Find where the given text appears and provide that cell's center as (X, Y) coordinate. 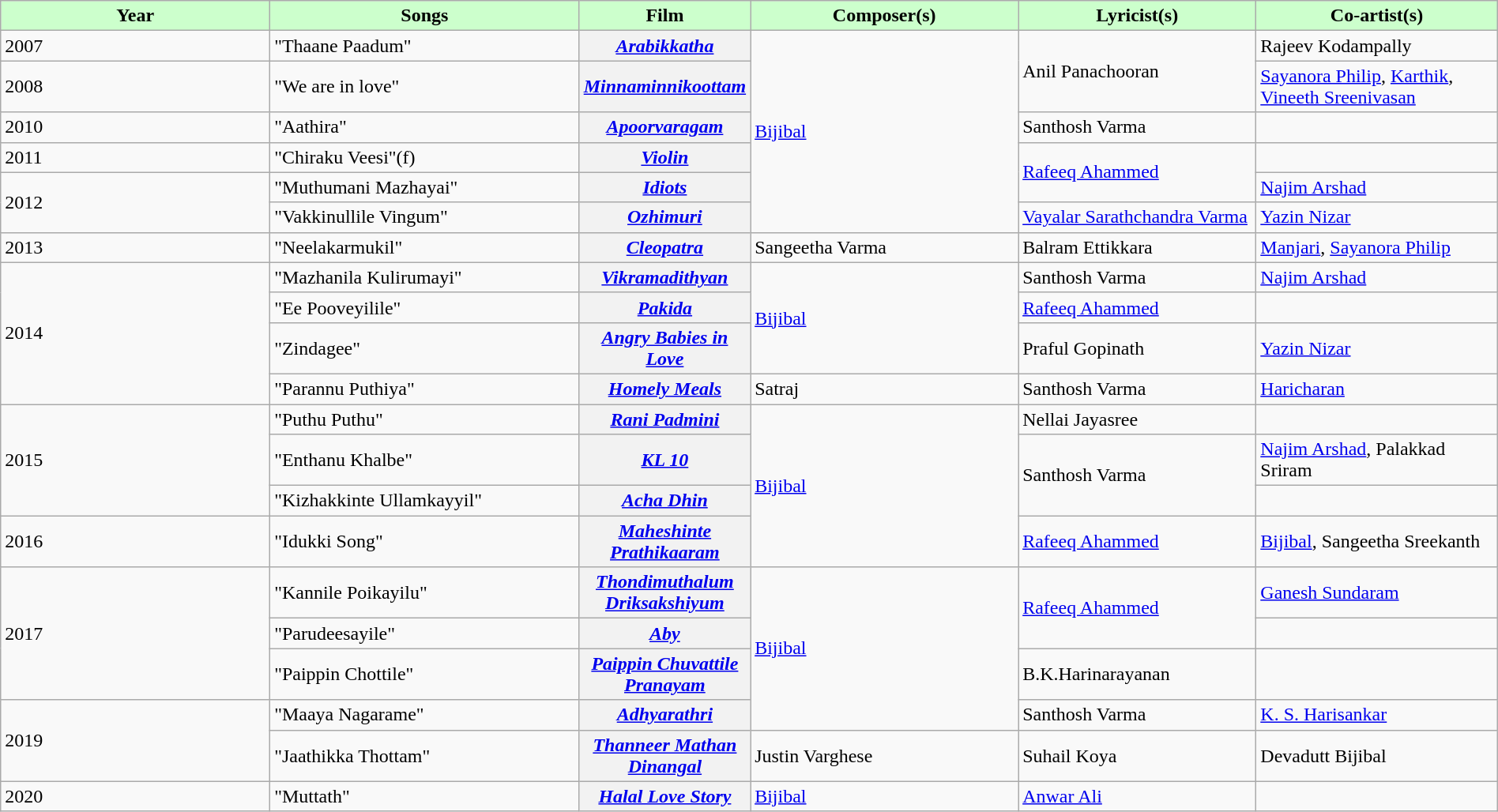
Apoorvaragam (664, 127)
"We are in love" (425, 87)
Aby (664, 633)
2008 (136, 87)
Adhyarathri (664, 715)
"Thaane Paadum" (425, 46)
2010 (136, 127)
2016 (136, 542)
"Aathira" (425, 127)
Violin (664, 157)
"Parudeesayile" (425, 633)
Rajeev Kodampally (1376, 46)
"Idukki Song" (425, 542)
2011 (136, 157)
Ozhimuri (664, 217)
"Vakkinullile Vingum" (425, 217)
"Neelakarmukil" (425, 247)
Cleopatra (664, 247)
"Mazhanila Kulirumayi" (425, 277)
Nellai Jayasree (1138, 419)
Rani Padmini (664, 419)
KL 10 (664, 460)
2019 (136, 741)
Sayanora Philip, Karthik, Vineeth Sreenivasan (1376, 87)
Pakida (664, 307)
"Zindagee" (425, 348)
"Ee Pooveyilile" (425, 307)
Haricharan (1376, 389)
"Enthanu Khalbe" (425, 460)
Lyricist(s) (1138, 16)
2013 (136, 247)
K. S. Harisankar (1376, 715)
Sangeetha Varma (885, 247)
2015 (136, 460)
Vayalar Sarathchandra Varma (1138, 217)
2014 (136, 333)
Songs (425, 16)
Thondimuthalum Driksakshiyum (664, 592)
Najim Arshad, Palakkad Sriram (1376, 460)
Angry Babies in Love (664, 348)
"Chiraku Veesi"(f) (425, 157)
Bijibal, Sangeetha Sreekanth (1376, 542)
Co-artist(s) (1376, 16)
"Muthumani Mazhayai" (425, 187)
Manjari, Sayanora Philip (1376, 247)
Anwar Ali (1138, 796)
2007 (136, 46)
Vikramadithyan (664, 277)
Paippin Chuvattile Pranayam (664, 675)
Maheshinte Prathikaaram (664, 542)
"Jaathikka Thottam" (425, 755)
Balram Ettikkara (1138, 247)
"Muttath" (425, 796)
Arabikkatha (664, 46)
Anil Panachooran (1138, 71)
2020 (136, 796)
Homely Meals (664, 389)
Devadutt Bijibal (1376, 755)
2012 (136, 202)
Minnaminnikoottam (664, 87)
Acha Dhin (664, 501)
"Maaya Nagarame" (425, 715)
"Parannu Puthiya" (425, 389)
"Kannile Poikayilu" (425, 592)
B.K.Harinarayanan (1138, 675)
"Kizhakkinte Ullamkayyil" (425, 501)
2017 (136, 633)
"Puthu Puthu" (425, 419)
Film (664, 16)
Year (136, 16)
Suhail Koya (1138, 755)
Thanneer Mathan Dinangal (664, 755)
Idiots (664, 187)
Justin Varghese (885, 755)
Ganesh Sundaram (1376, 592)
"Paippin Chottile" (425, 675)
Praful Gopinath (1138, 348)
Satraj (885, 389)
Composer(s) (885, 16)
Halal Love Story (664, 796)
